Identify which cell holds the provided text, then report its [x, y] central coordinate. 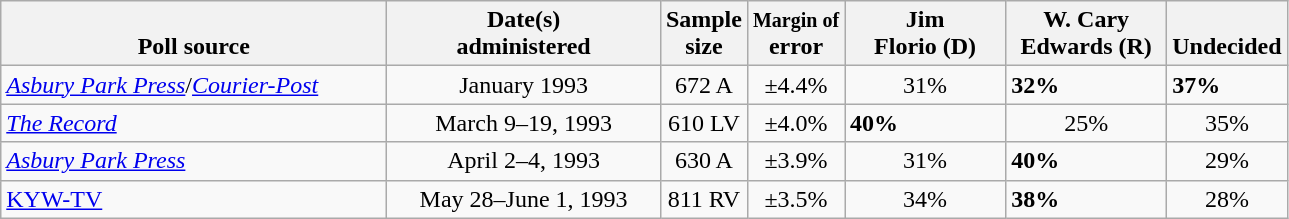
±4.0% [796, 123]
Undecided [1227, 34]
38% [1086, 199]
April 2–4, 1993 [524, 161]
KYW-TV [194, 199]
610 LV [704, 123]
29% [1227, 161]
±3.9% [796, 161]
January 1993 [524, 85]
Samplesize [704, 34]
The Record [194, 123]
±4.4% [796, 85]
34% [926, 199]
March 9–19, 1993 [524, 123]
Asbury Park Press [194, 161]
28% [1227, 199]
672 A [704, 85]
35% [1227, 123]
630 A [704, 161]
37% [1227, 85]
W. CaryEdwards (R) [1086, 34]
Poll source [194, 34]
25% [1086, 123]
May 28–June 1, 1993 [524, 199]
811 RV [704, 199]
32% [1086, 85]
Asbury Park Press/Courier-Post [194, 85]
Date(s)administered [524, 34]
±3.5% [796, 199]
JimFlorio (D) [926, 34]
Margin oferror [796, 34]
